Identify which cell holds the provided text, then report its [X, Y] central coordinate. 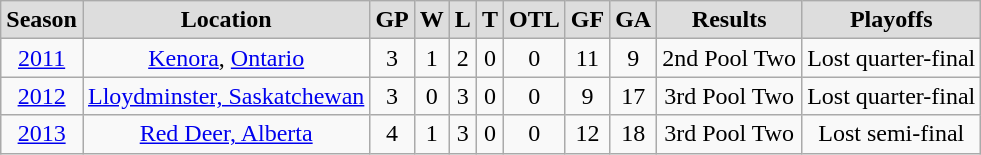
L [462, 20]
4 [392, 134]
Location [226, 20]
Kenora, Ontario [226, 58]
2nd Pool Two [730, 58]
Results [730, 20]
2012 [42, 96]
2011 [42, 58]
Lost semi-final [892, 134]
GA [634, 20]
Season [42, 20]
T [490, 20]
GF [587, 20]
Lloydminster, Saskatchewan [226, 96]
W [432, 20]
18 [634, 134]
Playoffs [892, 20]
GP [392, 20]
12 [587, 134]
11 [587, 58]
2 [462, 58]
17 [634, 96]
Red Deer, Alberta [226, 134]
2013 [42, 134]
OTL [534, 20]
